Return the (X, Y) coordinate for the center point of the cell that contains the specified text.  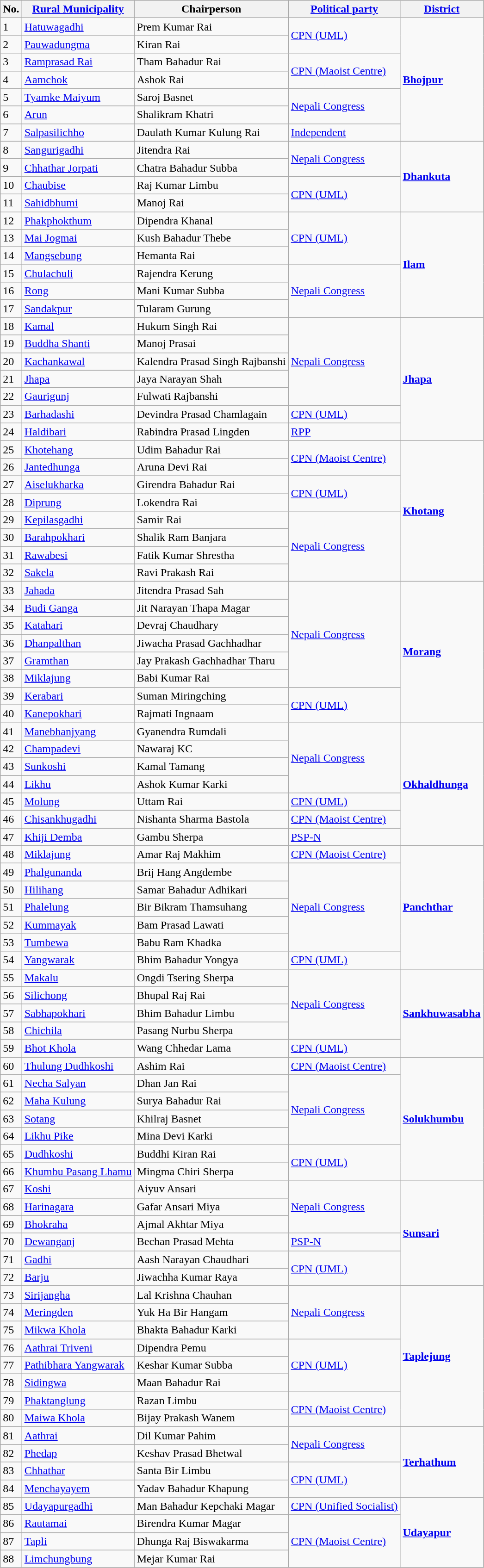
30 (11, 538)
Mikwa Khola (78, 1330)
Buddhi Kiran Rai (211, 1154)
Salpasilichho (78, 132)
3 (11, 62)
Bhot Khola (78, 1048)
86 (11, 1524)
Gambu Sherpa (211, 837)
Sabhapokhari (78, 1013)
Samar Bahadur Adhikari (211, 890)
Bhakta Bahadur Karki (211, 1330)
Udim Bahadur Rai (211, 449)
4 (11, 80)
50 (11, 890)
Ashok Kumar Karki (211, 784)
33 (11, 590)
24 (11, 432)
18 (11, 326)
13 (11, 238)
Ramprasad Rai (78, 62)
Maan Bahadur Rai (211, 1383)
1 (11, 27)
Chichila (78, 1030)
Chisankhugadhi (78, 819)
Sidingwa (78, 1383)
Brij Hang Angdembe (211, 872)
Babu Ram Khadka (211, 942)
27 (11, 484)
80 (11, 1418)
Tapli (78, 1541)
Sakela (78, 573)
Rural Municipality (78, 9)
Dipendra Khanal (211, 221)
Pasang Nurbu Sherpa (211, 1030)
35 (11, 626)
Kummayak (78, 925)
Bhim Bahadur Limbu (211, 1013)
62 (11, 1101)
Mai Jogmai (78, 238)
Likhu (78, 784)
Hatuwagadhi (78, 27)
Birendra Kumar Magar (211, 1524)
Sirijangha (78, 1295)
Chatra Bahadur Subba (211, 167)
20 (11, 361)
Aash Narayan Chaudhari (211, 1259)
Dhankuta (441, 176)
Kush Bahadur Thebe (211, 238)
87 (11, 1541)
16 (11, 291)
District (441, 9)
Bam Prasad Lawati (211, 925)
Kerabari (78, 696)
Ilam (441, 265)
Girendra Bahadur Rai (211, 484)
Bir Bikram Thamsuhang (211, 907)
Sangurigadhi (78, 150)
Chaubise (78, 185)
9 (11, 167)
Khumbu Pasang Lhamu (78, 1171)
Hukum Singh Rai (211, 326)
Kachankawal (78, 361)
48 (11, 855)
Silichong (78, 995)
CPN (Unified Socialist) (344, 1506)
61 (11, 1084)
39 (11, 696)
47 (11, 837)
Maha Kulung (78, 1101)
Aruna Devi Rai (211, 467)
42 (11, 749)
Hemanta Rai (211, 256)
Ongdi Tsering Sherpa (211, 978)
Harinagara (78, 1207)
Kepilasgadhi (78, 520)
38 (11, 678)
Gadhi (78, 1259)
Prem Kumar Rai (211, 27)
88 (11, 1559)
59 (11, 1048)
Samir Rai (211, 520)
Bhim Bahadur Yongya (211, 960)
Phakphokthum (78, 221)
Jahada (78, 590)
60 (11, 1066)
Sotang (78, 1119)
54 (11, 960)
Meringden (78, 1312)
Udayapurgadhi (78, 1506)
23 (11, 414)
Panchthar (441, 907)
Kalendra Prasad Singh Rajbanshi (211, 361)
Khotang (441, 511)
Man Bahadur Kepchaki Magar (211, 1506)
Dipendra Pemu (211, 1348)
11 (11, 203)
37 (11, 661)
Jitendra Rai (211, 150)
Ajmal Akhtar Miya (211, 1224)
6 (11, 115)
49 (11, 872)
Chulachuli (78, 273)
Kiran Rai (211, 44)
Mangsebung (78, 256)
Phaktanglung (78, 1401)
Jiwachha Kumar Raya (211, 1277)
Sankhuwasabha (441, 1013)
Jantedhunga (78, 467)
14 (11, 256)
51 (11, 907)
28 (11, 502)
Hilihang (78, 890)
84 (11, 1488)
Fatik Kumar Shrestha (211, 555)
79 (11, 1401)
Okhaldhunga (441, 784)
Wang Chhedar Lama (211, 1048)
Sahidbhumi (78, 203)
Lokendra Rai (211, 502)
Tumbewa (78, 942)
Razan Limbu (211, 1401)
Phedap (78, 1453)
63 (11, 1119)
Diprung (78, 502)
Rautamai (78, 1524)
Chhathar (78, 1471)
Nawaraj KC (211, 749)
RPP (344, 432)
Jitendra Prasad Sah (211, 590)
Thulung Dudhkoshi (78, 1066)
67 (11, 1189)
Mingma Chiri Sherpa (211, 1171)
Khiji Demba (78, 837)
Mina Devi Karki (211, 1136)
Tyamke Maiyum (78, 97)
25 (11, 449)
Aiyuv Ansari (211, 1189)
Menchayayem (78, 1488)
31 (11, 555)
64 (11, 1136)
52 (11, 925)
53 (11, 942)
Keshar Kumar Subba (211, 1365)
36 (11, 643)
Bhojpur (441, 80)
Amar Raj Makhim (211, 855)
Makalu (78, 978)
15 (11, 273)
71 (11, 1259)
Chairperson (211, 9)
Santa Bir Limbu (211, 1471)
Ashok Rai (211, 80)
Rajmati Ingnaam (211, 713)
29 (11, 520)
Chhathar Jorpati (78, 167)
26 (11, 467)
Khotehang (78, 449)
12 (11, 221)
Nishanta Sharma Bastola (211, 819)
Bhokraha (78, 1224)
8 (11, 150)
Pathibhara Yangwarak (78, 1365)
44 (11, 784)
Dewanganj (78, 1242)
82 (11, 1453)
65 (11, 1154)
7 (11, 132)
Fulwati Rajbanshi (211, 397)
Dil Kumar Pahim (211, 1436)
Champadevi (78, 749)
Shalikram Khatri (211, 115)
Mani Kumar Subba (211, 291)
Aiselukharka (78, 484)
Gramthan (78, 661)
Aathrai (78, 1436)
Manoj Prasai (211, 344)
Khilraj Basnet (211, 1119)
Gafar Ansari Miya (211, 1207)
Rabindra Prasad Lingden (211, 432)
Haldibari (78, 432)
57 (11, 1013)
Mejar Kumar Rai (211, 1559)
Terhathum (441, 1462)
Sandakpur (78, 309)
Kamal Tamang (211, 766)
Keshav Prasad Bhetwal (211, 1453)
21 (11, 379)
Dhunga Raj Biswakarma (211, 1541)
Rong (78, 291)
Bhupal Raj Rai (211, 995)
78 (11, 1383)
Taplejung (441, 1356)
Independent (344, 132)
Surya Bahadur Rai (211, 1101)
Dudhkoshi (78, 1154)
19 (11, 344)
Arun (78, 115)
Lal Krishna Chauhan (211, 1295)
Molung (78, 802)
Barahpokhari (78, 538)
Jaya Narayan Shah (211, 379)
Bijay Prakash Wanem (211, 1418)
Devindra Prasad Chamlagain (211, 414)
Political party (344, 9)
Manoj Rai (211, 203)
55 (11, 978)
Udayapur (441, 1532)
85 (11, 1506)
68 (11, 1207)
40 (11, 713)
Solukhumbu (441, 1118)
Kamal (78, 326)
Ashim Rai (211, 1066)
41 (11, 731)
Rawabesi (78, 555)
Phalelung (78, 907)
Kanepokhari (78, 713)
Jay Prakash Gachhadhar Tharu (211, 661)
10 (11, 185)
45 (11, 802)
Necha Salyan (78, 1084)
Jit Narayan Thapa Magar (211, 608)
Dhanpalthan (78, 643)
76 (11, 1348)
58 (11, 1030)
Yangwarak (78, 960)
74 (11, 1312)
Daulath Kumar Kulung Rai (211, 132)
Barju (78, 1277)
Koshi (78, 1189)
Uttam Rai (211, 802)
17 (11, 309)
73 (11, 1295)
Raj Kumar Limbu (211, 185)
81 (11, 1436)
Likhu Pike (78, 1136)
Jiwacha Prasad Gachhadhar (211, 643)
Katahari (78, 626)
Ravi Prakash Rai (211, 573)
Sunkoshi (78, 766)
56 (11, 995)
Aathrai Triveni (78, 1348)
66 (11, 1171)
Barhadashi (78, 414)
77 (11, 1365)
Yadav Bahadur Khapung (211, 1488)
Babi Kumar Rai (211, 678)
2 (11, 44)
Dhan Jan Rai (211, 1084)
Buddha Shanti (78, 344)
Tham Bahadur Rai (211, 62)
Bechan Prasad Mehta (211, 1242)
Yuk Ha Bir Hangam (211, 1312)
No. (11, 9)
46 (11, 819)
Maiwa Khola (78, 1418)
Budi Ganga (78, 608)
72 (11, 1277)
43 (11, 766)
Manebhanjyang (78, 731)
22 (11, 397)
Aamchok (78, 80)
83 (11, 1471)
34 (11, 608)
Devraj Chaudhary (211, 626)
Morang (441, 652)
Limchungbung (78, 1559)
75 (11, 1330)
32 (11, 573)
5 (11, 97)
Suman Miringching (211, 696)
Saroj Basnet (211, 97)
Rajendra Kerung (211, 273)
Pauwadungma (78, 44)
69 (11, 1224)
Sunsari (441, 1233)
Gyanendra Rumdali (211, 731)
Gaurigunj (78, 397)
Shalik Ram Banjara (211, 538)
Tularam Gurung (211, 309)
70 (11, 1242)
Phalgunanda (78, 872)
